Detect which cell encompasses the target text, then output its (X, Y) center coordinate. 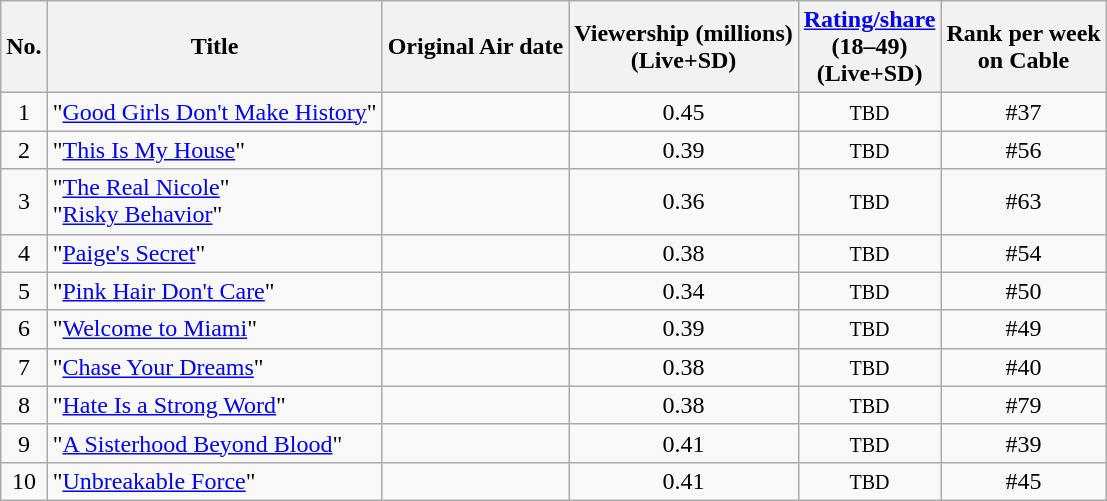
"Hate Is a Strong Word" (214, 405)
4 (24, 253)
"Paige's Secret" (214, 253)
No. (24, 47)
"Unbreakable Force" (214, 481)
2 (24, 150)
"Good Girls Don't Make History" (214, 112)
"Pink Hair Don't Care" (214, 291)
Rating/share(18–49)(Live+SD) (870, 47)
10 (24, 481)
7 (24, 367)
"Welcome to Miami" (214, 329)
Viewership (millions)(Live+SD) (684, 47)
Original Air date (476, 47)
Title (214, 47)
0.36 (684, 202)
Rank per weekon Cable (1024, 47)
0.45 (684, 112)
"A Sisterhood Beyond Blood" (214, 443)
#79 (1024, 405)
0.34 (684, 291)
#40 (1024, 367)
5 (24, 291)
6 (24, 329)
3 (24, 202)
9 (24, 443)
"This Is My House" (214, 150)
#45 (1024, 481)
#56 (1024, 150)
#54 (1024, 253)
"The Real Nicole" "Risky Behavior" (214, 202)
#39 (1024, 443)
#37 (1024, 112)
"Chase Your Dreams" (214, 367)
#50 (1024, 291)
#63 (1024, 202)
1 (24, 112)
8 (24, 405)
#49 (1024, 329)
